Locate the cell with the specified text and output its [x, y] center coordinate. 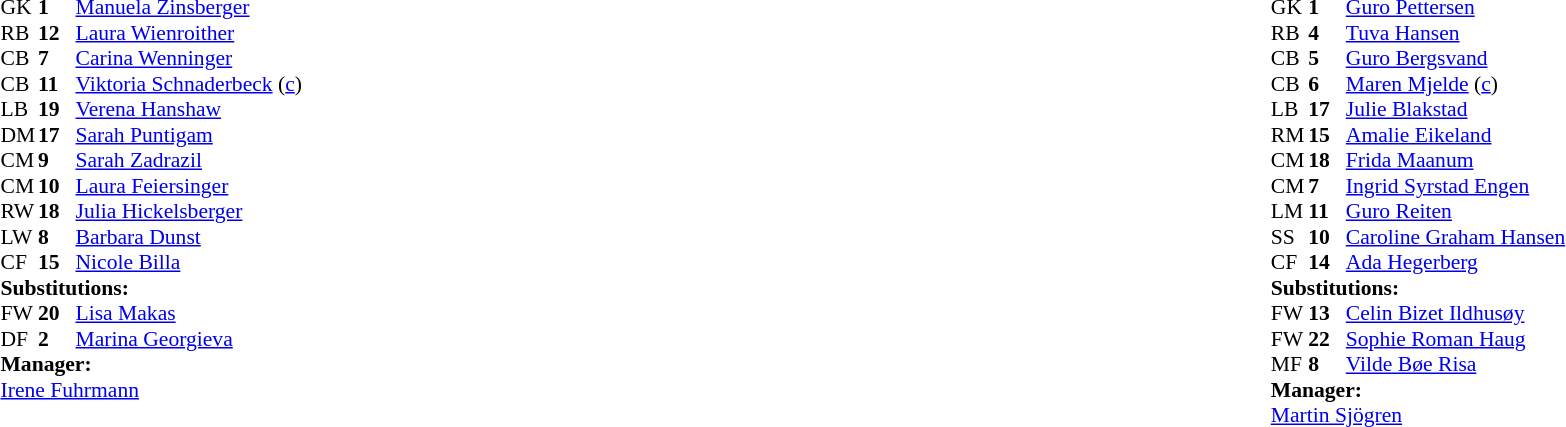
Julia Hickelsberger [189, 211]
Guro Bergsvand [1456, 59]
DM [19, 135]
9 [57, 161]
6 [1327, 84]
SS [1290, 237]
Celin Bizet Ildhusøy [1456, 313]
4 [1327, 33]
Laura Wienroither [189, 33]
Sarah Puntigam [189, 135]
Ingrid Syrstad Engen [1456, 186]
22 [1327, 339]
Julie Blakstad [1456, 109]
12 [57, 33]
RM [1290, 135]
Irene Fuhrmann [150, 390]
LM [1290, 211]
DF [19, 339]
Nicole Billa [189, 263]
Sarah Zadrazil [189, 161]
Frida Maanum [1456, 161]
Laura Feiersinger [189, 186]
Tuva Hansen [1456, 33]
Vilde Bøe Risa [1456, 365]
14 [1327, 263]
19 [57, 109]
Amalie Eikeland [1456, 135]
Carina Wenninger [189, 59]
RW [19, 211]
20 [57, 313]
Maren Mjelde (c) [1456, 84]
Viktoria Schnaderbeck (c) [189, 84]
Ada Hegerberg [1456, 263]
Verena Hanshaw [189, 109]
Sophie Roman Haug [1456, 339]
Caroline Graham Hansen [1456, 237]
13 [1327, 313]
LW [19, 237]
5 [1327, 59]
Lisa Makas [189, 313]
Barbara Dunst [189, 237]
Marina Georgieva [189, 339]
MF [1290, 365]
Guro Reiten [1456, 211]
2 [57, 339]
